Search for the cell housing the specified text and yield its (x, y) center coordinate. 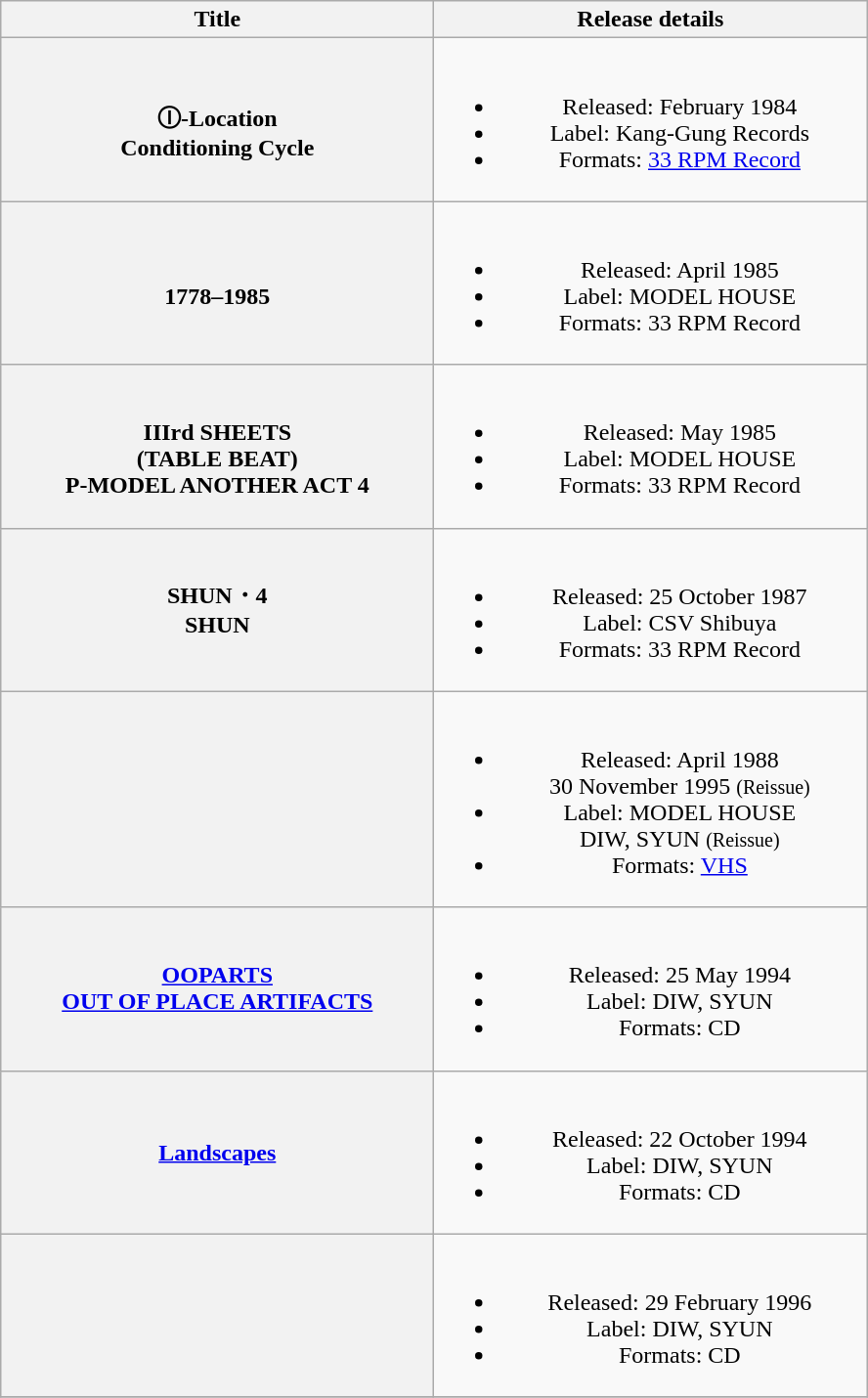
Release details (651, 20)
Released: February 1984Label: Kang-Gung RecordsFormats: 33 RPM Record (651, 119)
Released: May 1985Label: MODEL HOUSEFormats: 33 RPM Record (651, 446)
Released: April 198830 November 1995 (Reissue)Label: MODEL HOUSEDIW, SYUN (Reissue)Formats: VHS (651, 800)
Ⓘ-LocationConditioning Cycle (217, 119)
1778–1985 (217, 284)
Title (217, 20)
Released: 29 February 1996Label: DIW, SYUNFormats: CD (651, 1316)
Released: 25 October 1987Label: CSV ShibuyaFormats: 33 RPM Record (651, 610)
OOPARTSOUT OF PLACE ARTIFACTS (217, 989)
IIIrd SHEETS(TABLE BEAT)P-MODEL ANOTHER ACT 4 (217, 446)
Released: April 1985Label: MODEL HOUSEFormats: 33 RPM Record (651, 284)
SHUN・4SHUN (217, 610)
Released: 22 October 1994Label: DIW, SYUNFormats: CD (651, 1152)
Landscapes (217, 1152)
Released: 25 May 1994Label: DIW, SYUNFormats: CD (651, 989)
